Pinpoint the cell where the given text exists, returning its (X, Y) midpoint coordinate. 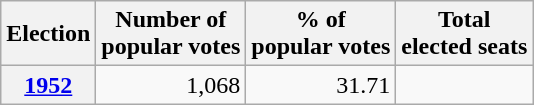
% ofpopular votes (321, 34)
1,068 (171, 85)
1952 (48, 85)
31.71 (321, 85)
Election (48, 34)
Totalelected seats (464, 34)
Number ofpopular votes (171, 34)
